Detect which cell encompasses the target text, then output its (x, y) center coordinate. 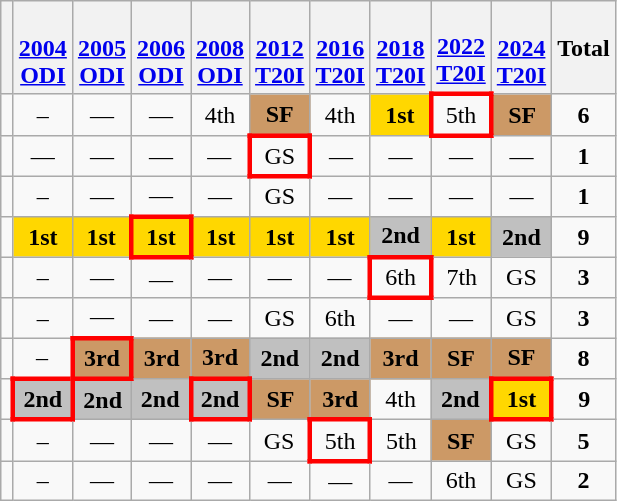
2018T20I (400, 48)
2016T20I (340, 48)
2024T20I (521, 48)
5 (584, 440)
2022T20I (461, 48)
Total (584, 48)
2012T20I (280, 48)
8 (584, 358)
2004ODI (42, 48)
6 (584, 114)
2 (584, 481)
2005ODI (102, 48)
7th (461, 278)
2006ODI (160, 48)
2008ODI (220, 48)
